Scan for the cell matching the given text and deliver its [X, Y] coordinate at center. 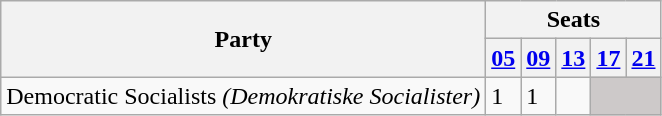
Party [244, 39]
05 [504, 58]
09 [538, 58]
21 [644, 58]
Seats [574, 20]
Democratic Socialists (Demokratiske Socialister) [244, 96]
13 [574, 58]
17 [608, 58]
